Return the [X, Y] coordinate for the center point of the cell that contains the specified text.  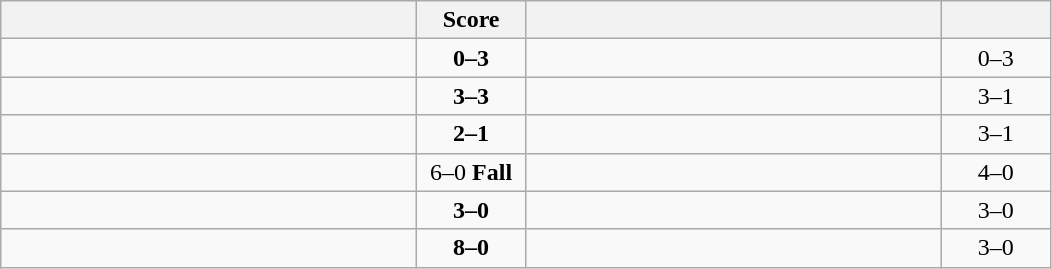
8–0 [472, 248]
4–0 [996, 172]
3–3 [472, 96]
2–1 [472, 134]
6–0 Fall [472, 172]
Score [472, 20]
